Identify which cell holds the provided text, then report its [X, Y] central coordinate. 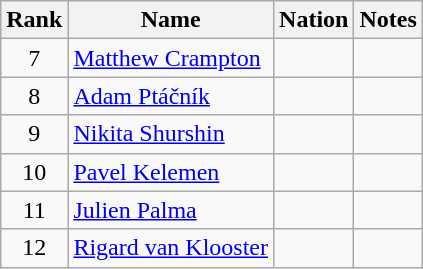
11 [34, 210]
12 [34, 248]
7 [34, 58]
Rank [34, 20]
Adam Ptáčník [171, 96]
Name [171, 20]
10 [34, 172]
Nikita Shurshin [171, 134]
Rigard van Klooster [171, 248]
Nation [314, 20]
9 [34, 134]
Julien Palma [171, 210]
8 [34, 96]
Pavel Kelemen [171, 172]
Matthew Crampton [171, 58]
Notes [388, 20]
